Identify which cell holds the provided text, then report its (X, Y) central coordinate. 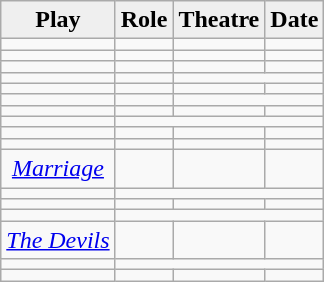
Play (58, 20)
The Devils (58, 240)
Theatre (219, 20)
Marriage (58, 168)
Date (294, 20)
Role (144, 20)
